From the cell containing the given text, extract its center point as [X, Y] coordinate. 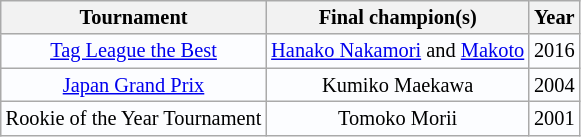
Final champion(s) [398, 17]
Rookie of the Year Tournament [134, 118]
2016 [554, 51]
Kumiko Maekawa [398, 85]
Tournament [134, 17]
Tag League the Best [134, 51]
Tomoko Morii [398, 118]
2004 [554, 85]
Year [554, 17]
2001 [554, 118]
Hanako Nakamori and Makoto [398, 51]
Japan Grand Prix [134, 85]
